Search for the cell housing the specified text and yield its (x, y) center coordinate. 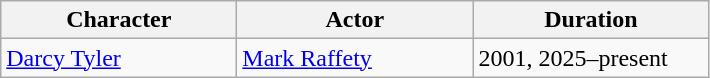
Duration (591, 20)
Mark Raffety (355, 58)
Darcy Tyler (119, 58)
Actor (355, 20)
Character (119, 20)
2001, 2025–present (591, 58)
